Search for the cell housing the specified text and yield its (X, Y) center coordinate. 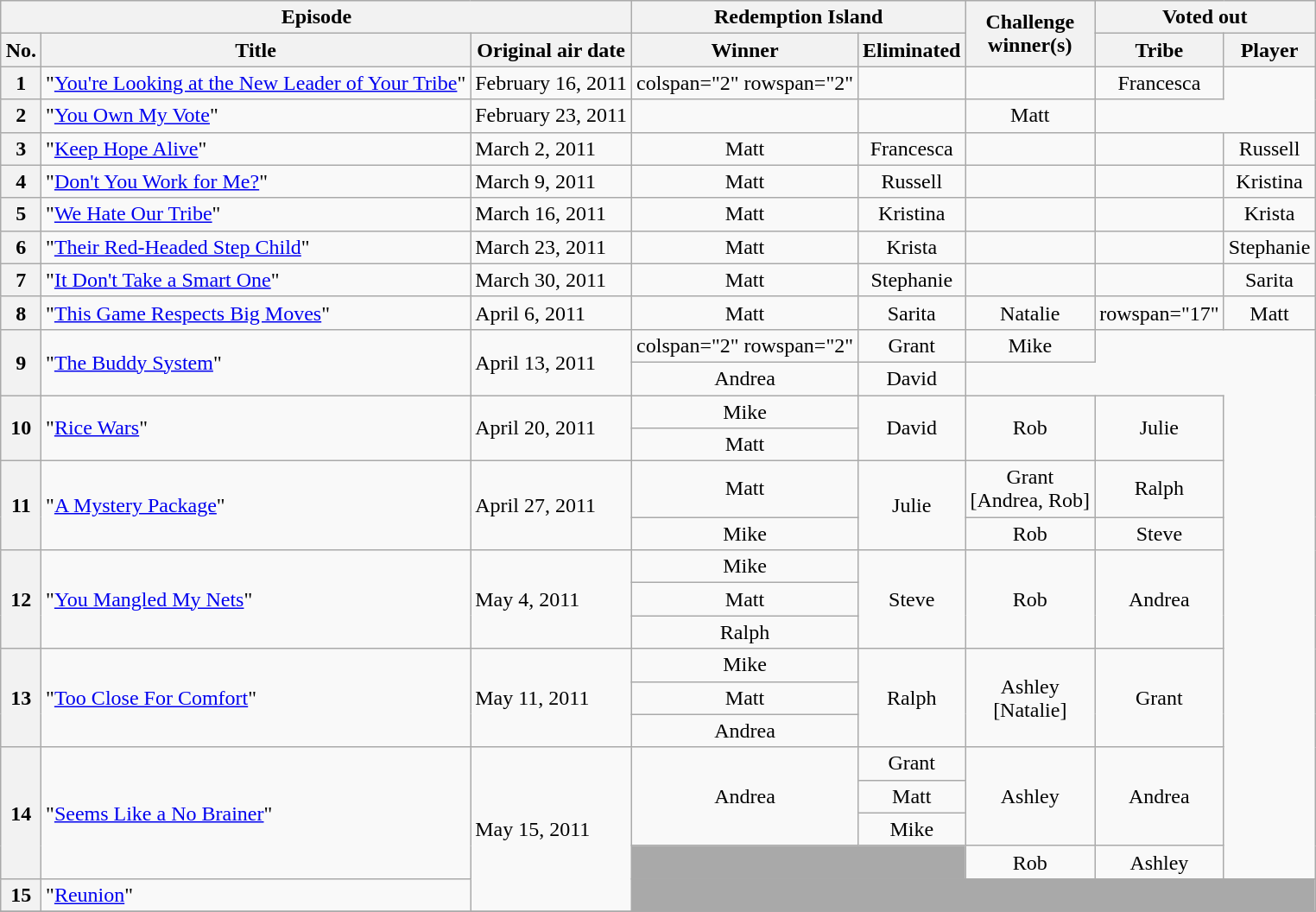
14 (21, 813)
"The Buddy System" (256, 362)
Winner (745, 50)
1 (21, 83)
8 (21, 313)
April 6, 2011 (551, 313)
Ashley[Natalie] (1030, 698)
"Don't You Work for Me?" (256, 181)
Original air date (551, 50)
February 16, 2011 (551, 83)
Grant[Andrea, Rob] (1030, 489)
7 (21, 280)
9 (21, 362)
"You Own My Vote" (256, 116)
4 (21, 181)
"You're Looking at the New Leader of Your Tribe" (256, 83)
Voted out (1205, 17)
13 (21, 698)
Episode (316, 17)
2 (21, 116)
"It Don't Take a Smart One" (256, 280)
"Reunion" (256, 895)
April 27, 2011 (551, 506)
Title (256, 50)
No. (21, 50)
6 (21, 247)
May 4, 2011 (551, 599)
February 23, 2011 (551, 116)
April 13, 2011 (551, 362)
"Their Red-Headed Step Child" (256, 247)
rowspan="17" (1160, 313)
Challengewinner(s) (1030, 34)
5 (21, 214)
"Too Close For Comfort" (256, 698)
Player (1269, 50)
March 23, 2011 (551, 247)
Redemption Island (799, 17)
March 9, 2011 (551, 181)
May 15, 2011 (551, 829)
April 20, 2011 (551, 428)
3 (21, 149)
March 30, 2011 (551, 280)
"Keep Hope Alive" (256, 149)
Natalie (1030, 313)
March 16, 2011 (551, 214)
12 (21, 599)
11 (21, 506)
Eliminated (912, 50)
10 (21, 428)
"You Mangled My Nets" (256, 599)
Tribe (1160, 50)
"This Game Respects Big Moves" (256, 313)
"Seems Like a No Brainer" (256, 813)
March 2, 2011 (551, 149)
"We Hate Our Tribe" (256, 214)
"A Mystery Package" (256, 506)
May 11, 2011 (551, 698)
15 (21, 895)
"Rice Wars" (256, 428)
